From the cell containing the given text, extract its center point as (x, y) coordinate. 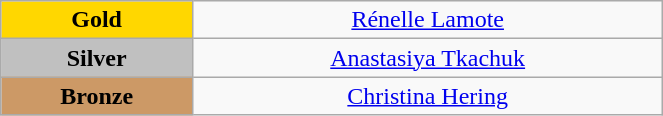
Anastasiya Tkachuk (428, 58)
Bronze (97, 96)
Rénelle Lamote (428, 20)
Christina Hering (428, 96)
Silver (97, 58)
Gold (97, 20)
